Search for the cell housing the specified text and yield its [x, y] center coordinate. 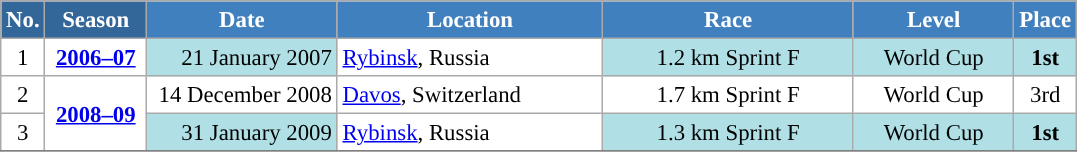
21 January 2007 [242, 58]
Race [728, 20]
Date [242, 20]
1 [23, 58]
1.3 km Sprint F [728, 133]
31 January 2009 [242, 133]
1.7 km Sprint F [728, 95]
3rd [1045, 95]
No. [23, 20]
Davos, Switzerland [470, 95]
3 [23, 133]
2 [23, 95]
2006–07 [96, 58]
14 December 2008 [242, 95]
Place [1045, 20]
Location [470, 20]
Level [934, 20]
Season [96, 20]
1.2 km Sprint F [728, 58]
2008–09 [96, 114]
